Determine the (X, Y) coordinate at the center of the cell enclosing the given text.  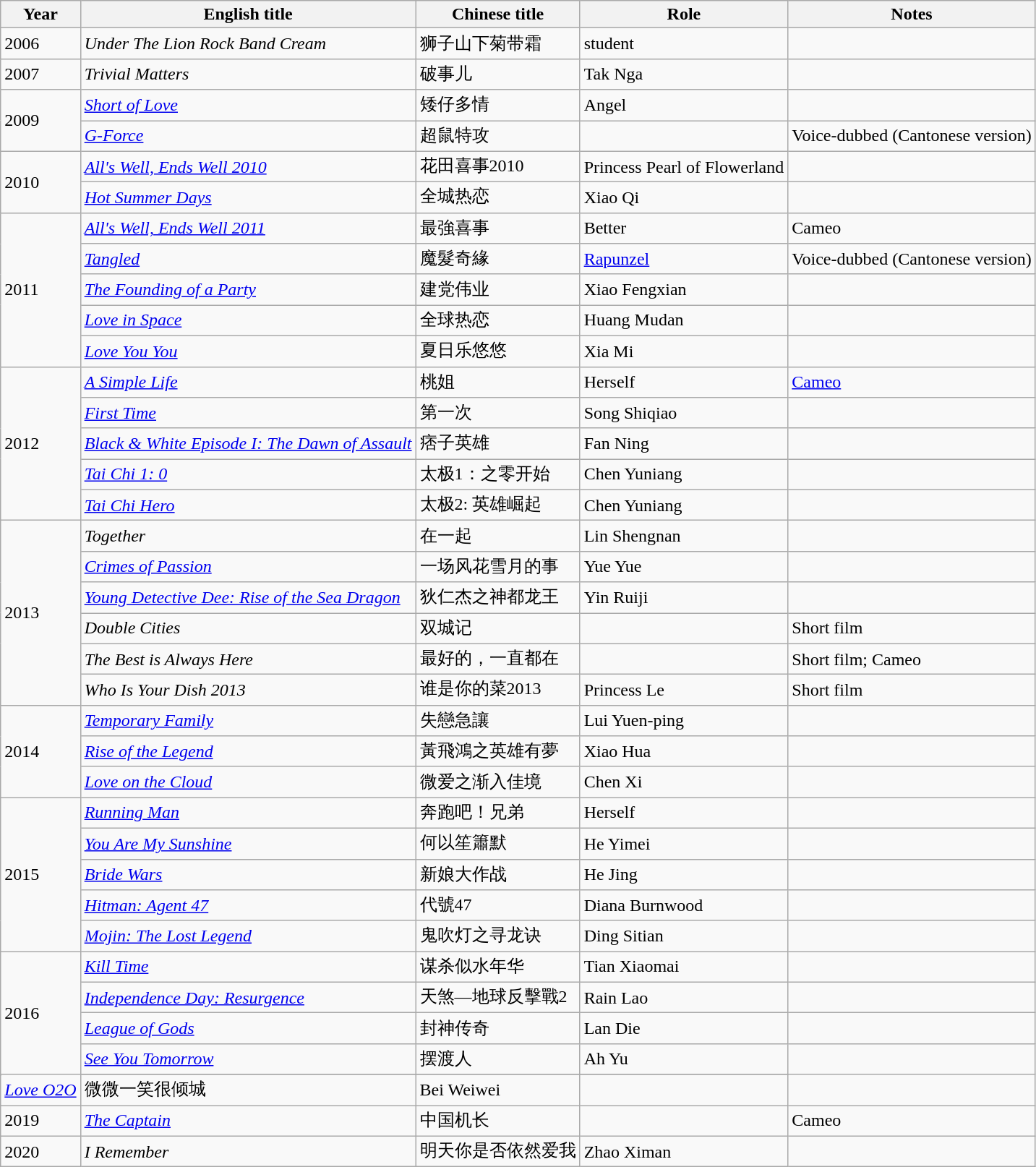
Huang Mudan (684, 321)
Young Detective Dee: Rise of the Sea Dragon (248, 597)
天煞—地球反擊戰2 (497, 998)
Angel (684, 106)
Short film; Cameo (912, 659)
All's Well, Ends Well 2011 (248, 228)
See You Tomorrow (248, 1059)
Lui Yuen-ping (684, 720)
Bride Wars (248, 875)
花田喜事2010 (497, 166)
Love in Space (248, 321)
The Best is Always Here (248, 659)
Ding Sitian (684, 936)
一场风花雪月的事 (497, 567)
Princess Le (684, 690)
Ah Yu (684, 1059)
狄仁杰之神都龙王 (497, 597)
English title (248, 14)
2014 (40, 751)
2009 (40, 120)
Tak Nga (684, 74)
Tai Chi Hero (248, 505)
2013 (40, 613)
全球热恋 (497, 321)
魔髮奇緣 (497, 259)
Rain Lao (684, 998)
First Time (248, 414)
微爱之渐入佳境 (497, 782)
Hitman: Agent 47 (248, 905)
League of Gods (248, 1028)
代號47 (497, 905)
Bei Weiwei (497, 1090)
Tian Xiaomai (684, 967)
谁是你的菜2013 (497, 690)
Xiao Hua (684, 752)
Tangled (248, 259)
Short of Love (248, 106)
Princess Pearl of Flowerland (684, 166)
桃姐 (497, 382)
Yue Yue (684, 567)
Who Is Your Dish 2013 (248, 690)
Lan Die (684, 1028)
双城记 (497, 629)
A Simple Life (248, 382)
Diana Burnwood (684, 905)
微微一笑很倾城 (248, 1090)
何以笙簫默 (497, 843)
Chinese title (497, 14)
鬼吹灯之寻龙诀 (497, 936)
Mojin: The Lost Legend (248, 936)
太极1：之零开始 (497, 474)
2012 (40, 444)
He Yimei (684, 843)
Running Man (248, 813)
奔跑吧！兄弟 (497, 813)
The Founding of a Party (248, 289)
Lin Shengnan (684, 537)
2007 (40, 74)
太极2: 英雄崛起 (497, 505)
2016 (40, 1013)
新娘大作战 (497, 875)
Tai Chi 1: 0 (248, 474)
建党伟业 (497, 289)
Xiao Fengxian (684, 289)
最好的，一直都在 (497, 659)
全城热恋 (497, 198)
Fan Ning (684, 444)
2010 (40, 182)
Year (40, 14)
Temporary Family (248, 720)
G-Force (248, 136)
Notes (912, 14)
Together (248, 537)
Kill Time (248, 967)
Double Cities (248, 629)
He Jing (684, 875)
封神传奇 (497, 1028)
You Are My Sunshine (248, 843)
Crimes of Passion (248, 567)
最強喜事 (497, 228)
Rapunzel (684, 259)
2015 (40, 875)
谋杀似水年华 (497, 967)
Rise of the Legend (248, 752)
Hot Summer Days (248, 198)
Independence Day: Resurgence (248, 998)
All's Well, Ends Well 2010 (248, 166)
Love on the Cloud (248, 782)
Love O2O (40, 1090)
Song Shiqiao (684, 414)
矮仔多情 (497, 106)
Love You You (248, 351)
摆渡人 (497, 1059)
超鼠特攻 (497, 136)
2019 (40, 1121)
The Captain (248, 1121)
明天你是否依然爱我 (497, 1151)
Xiao Qi (684, 198)
Under The Lion Rock Band Cream (248, 43)
I Remember (248, 1151)
在一起 (497, 537)
Trivial Matters (248, 74)
Black & White Episode I: The Dawn of Assault (248, 444)
student (684, 43)
Role (684, 14)
狮子山下菊带霜 (497, 43)
中国机长 (497, 1121)
Better (684, 228)
Xia Mi (684, 351)
失戀急讓 (497, 720)
夏日乐悠悠 (497, 351)
2011 (40, 289)
Chen Xi (684, 782)
黃飛鴻之英雄有夢 (497, 752)
Yin Ruiji (684, 597)
破事儿 (497, 74)
2006 (40, 43)
2020 (40, 1151)
痞子英雄 (497, 444)
Zhao Ximan (684, 1151)
第一次 (497, 414)
